Identify which cell holds the provided text, then report its [x, y] central coordinate. 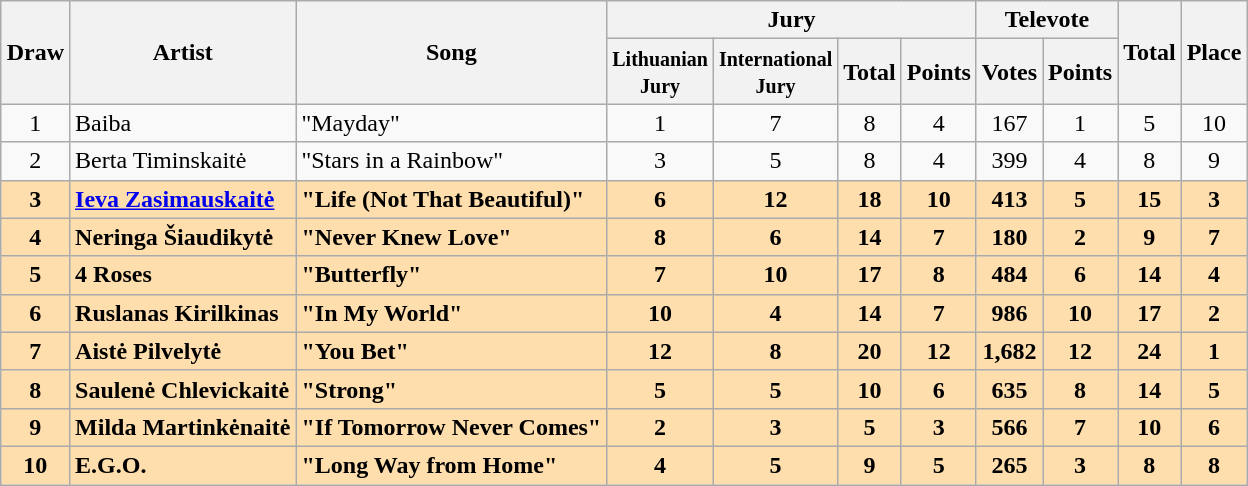
"In My World" [452, 313]
Place [1214, 52]
167 [1009, 123]
4 Roses [183, 275]
18 [870, 199]
Artist [183, 52]
Milda Martinkėnaitė [183, 427]
180 [1009, 237]
"Mayday" [452, 123]
Neringa Šiaudikytė [183, 237]
566 [1009, 427]
Baiba [183, 123]
Televote [1046, 20]
"Butterfly" [452, 275]
484 [1009, 275]
"Strong" [452, 389]
413 [1009, 199]
24 [1150, 351]
986 [1009, 313]
"Stars in a Rainbow" [452, 161]
LithuanianJury [660, 72]
1,682 [1009, 351]
Draw [35, 52]
Ieva Zasimauskaitė [183, 199]
"Life (Not That Beautiful)" [452, 199]
Aistė Pilvelytė [183, 351]
Ruslanas Kirilkinas [183, 313]
Jury [792, 20]
InternationalJury [775, 72]
Votes [1009, 72]
"Long Way from Home" [452, 465]
20 [870, 351]
265 [1009, 465]
Saulenė Chlevickaitė [183, 389]
635 [1009, 389]
15 [1150, 199]
"Never Knew Love" [452, 237]
"You Bet" [452, 351]
E.G.O. [183, 465]
Song [452, 52]
"If Tomorrow Never Comes" [452, 427]
399 [1009, 161]
Berta Timinskaitė [183, 161]
